From the cell containing the given text, extract its center point as [X, Y] coordinate. 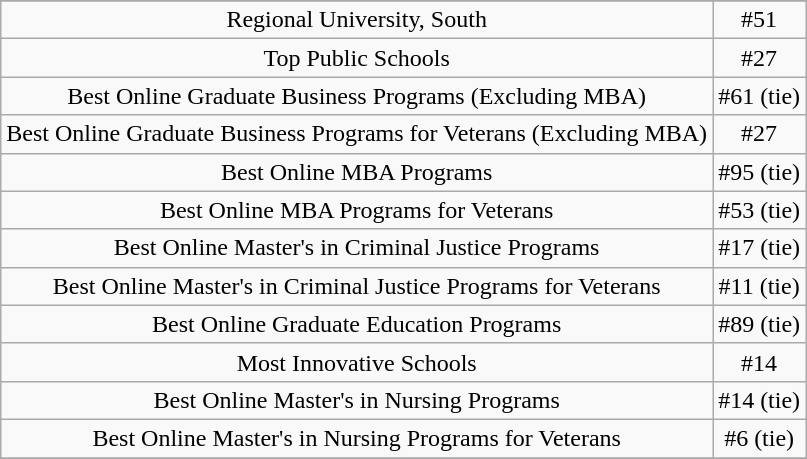
Best Online Graduate Business Programs (Excluding MBA) [357, 96]
Top Public Schools [357, 58]
#6 (tie) [760, 438]
#17 (tie) [760, 248]
Best Online Master's in Criminal Justice Programs [357, 248]
Best Online Graduate Education Programs [357, 324]
#53 (tie) [760, 210]
#14 [760, 362]
Best Online MBA Programs [357, 172]
#11 (tie) [760, 286]
#89 (tie) [760, 324]
#95 (tie) [760, 172]
Best Online Graduate Business Programs for Veterans (Excluding MBA) [357, 134]
Best Online Master's in Criminal Justice Programs for Veterans [357, 286]
#14 (tie) [760, 400]
Regional University, South [357, 20]
Best Online MBA Programs for Veterans [357, 210]
Most Innovative Schools [357, 362]
Best Online Master's in Nursing Programs [357, 400]
#61 (tie) [760, 96]
#51 [760, 20]
Best Online Master's in Nursing Programs for Veterans [357, 438]
